Output the (x, y) coordinate of the center of the cell containing the given text.  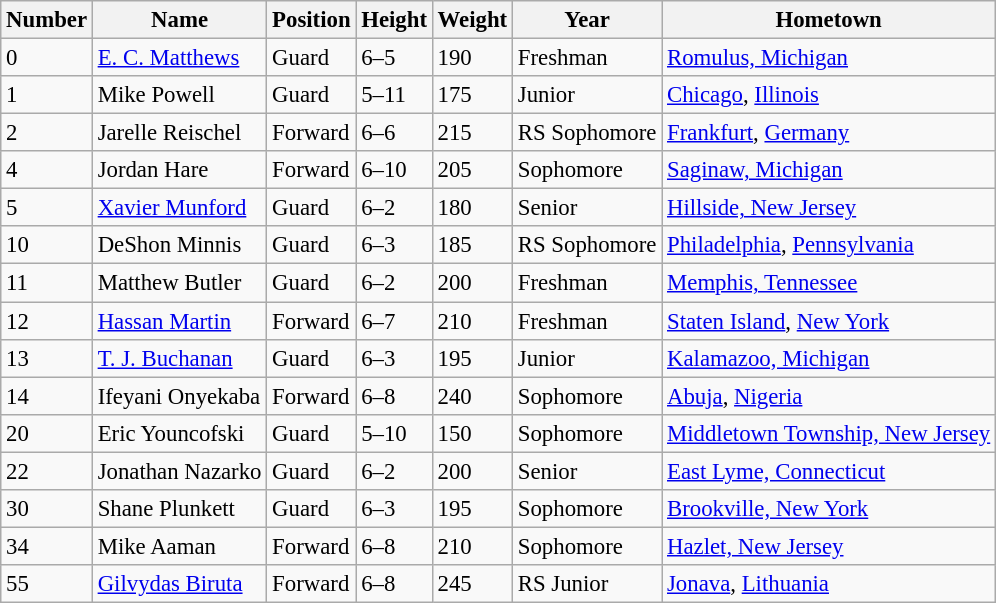
Hillside, New Jersey (829, 208)
Jonathan Nazarko (179, 471)
14 (47, 396)
34 (47, 546)
180 (472, 208)
Hometown (829, 20)
240 (472, 396)
Mike Powell (179, 95)
185 (472, 245)
150 (472, 433)
Matthew Butler (179, 283)
2 (47, 133)
E. C. Matthews (179, 58)
Chicago, Illinois (829, 95)
Memphis, Tennessee (829, 283)
190 (472, 58)
Hassan Martin (179, 321)
Romulus, Michigan (829, 58)
Ifeyani Onyekaba (179, 396)
5–11 (394, 95)
Height (394, 20)
20 (47, 433)
245 (472, 584)
Hazlet, New Jersey (829, 546)
Jordan Hare (179, 170)
30 (47, 509)
6–5 (394, 58)
DeShon Minnis (179, 245)
Staten Island, New York (829, 321)
175 (472, 95)
Xavier Munford (179, 208)
T. J. Buchanan (179, 358)
4 (47, 170)
Jonava, Lithuania (829, 584)
6–10 (394, 170)
Mike Aaman (179, 546)
Position (312, 20)
Abuja, Nigeria (829, 396)
11 (47, 283)
Eric Youncofski (179, 433)
6–6 (394, 133)
Brookville, New York (829, 509)
Shane Plunkett (179, 509)
1 (47, 95)
22 (47, 471)
East Lyme, Connecticut (829, 471)
Gilvydas Biruta (179, 584)
Name (179, 20)
Kalamazoo, Michigan (829, 358)
Number (47, 20)
10 (47, 245)
RS Junior (588, 584)
6–7 (394, 321)
5 (47, 208)
13 (47, 358)
215 (472, 133)
Year (588, 20)
Jarelle Reischel (179, 133)
12 (47, 321)
Middletown Township, New Jersey (829, 433)
Weight (472, 20)
Philadelphia, Pennsylvania (829, 245)
5–10 (394, 433)
0 (47, 58)
Saginaw, Michigan (829, 170)
Frankfurt, Germany (829, 133)
55 (47, 584)
205 (472, 170)
